From the cell containing the given text, extract its center point as [X, Y] coordinate. 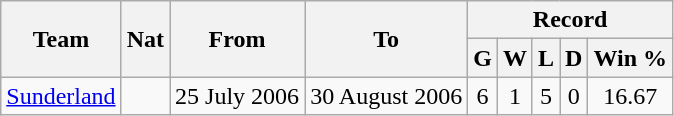
1 [514, 96]
Nat [145, 39]
From [238, 39]
6 [483, 96]
5 [546, 96]
L [546, 58]
To [386, 39]
W [514, 58]
Win % [630, 58]
G [483, 58]
Team [61, 39]
D [574, 58]
25 July 2006 [238, 96]
30 August 2006 [386, 96]
Sunderland [61, 96]
Record [570, 20]
16.67 [630, 96]
0 [574, 96]
